For the text-containing cell, return its midpoint in (x, y) coordinate format. 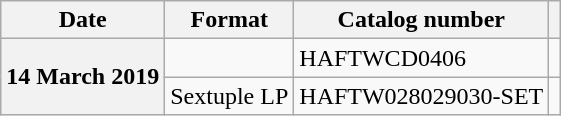
Format (230, 20)
Catalog number (422, 20)
Sextuple LP (230, 96)
HAFTWCD0406 (422, 58)
Date (83, 20)
14 March 2019 (83, 77)
HAFTW028029030-SET (422, 96)
